Output the [x, y] coordinate of the center of the cell containing the given text.  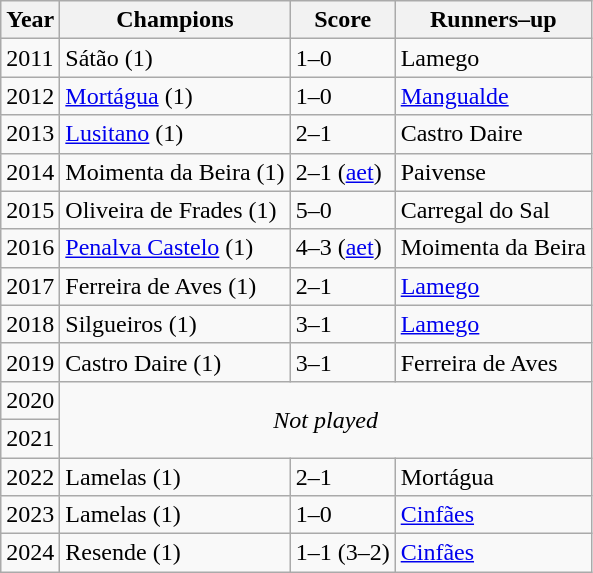
2021 [30, 438]
Champions [175, 20]
2017 [30, 286]
Not played [326, 419]
4–3 (aet) [342, 248]
Paivense [493, 172]
2018 [30, 324]
Silgueiros (1) [175, 324]
2015 [30, 210]
Penalva Castelo (1) [175, 248]
Mortágua [493, 477]
Castro Daire [493, 134]
2022 [30, 477]
2012 [30, 96]
2023 [30, 515]
Ferreira de Aves [493, 362]
Moimenta da Beira (1) [175, 172]
Mangualde [493, 96]
Carregal do Sal [493, 210]
1–1 (3–2) [342, 553]
2013 [30, 134]
2016 [30, 248]
Lusitano (1) [175, 134]
Oliveira de Frades (1) [175, 210]
Runners–up [493, 20]
Moimenta da Beira [493, 248]
2024 [30, 553]
Year [30, 20]
2020 [30, 400]
2–1 (aet) [342, 172]
Sátão (1) [175, 58]
Castro Daire (1) [175, 362]
Mortágua (1) [175, 96]
5–0 [342, 210]
2011 [30, 58]
Resende (1) [175, 553]
Ferreira de Aves (1) [175, 286]
Score [342, 20]
2019 [30, 362]
2014 [30, 172]
